Return the (x, y) coordinate for the center point of the cell that contains the specified text.  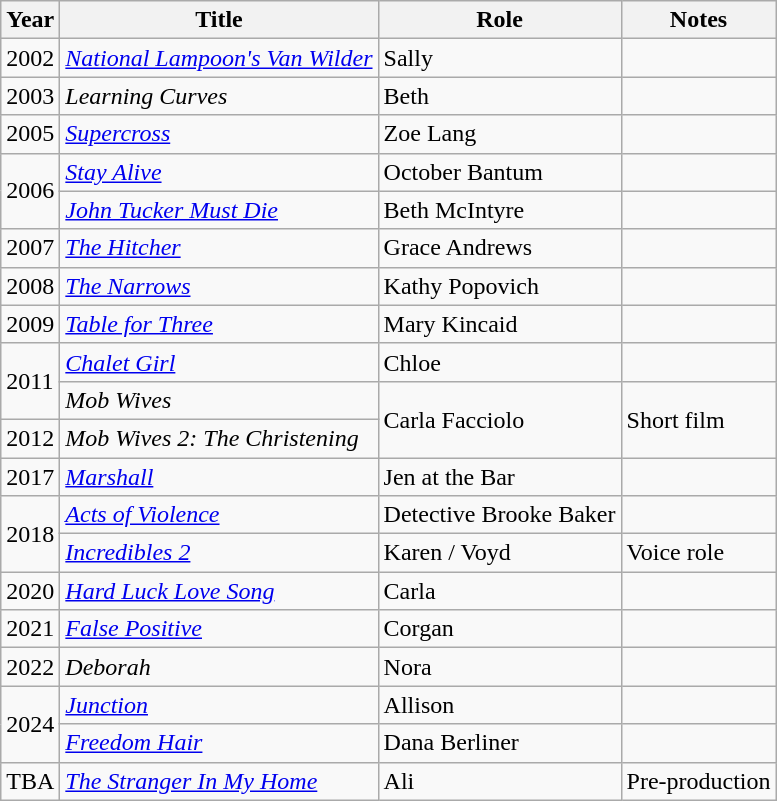
The Hitcher (219, 248)
Hard Luck Love Song (219, 591)
Year (30, 20)
Carla Facciolo (500, 419)
The Narrows (219, 286)
Beth (500, 96)
2007 (30, 248)
Ali (500, 781)
2005 (30, 134)
Karen / Voyd (500, 553)
Grace Andrews (500, 248)
Mob Wives (219, 400)
Junction (219, 705)
Title (219, 20)
Chalet Girl (219, 362)
Voice role (698, 553)
The Stranger In My Home (219, 781)
Kathy Popovich (500, 286)
Beth McIntyre (500, 210)
2012 (30, 438)
Deborah (219, 667)
2006 (30, 191)
Carla (500, 591)
2017 (30, 477)
Jen at the Bar (500, 477)
Nora (500, 667)
False Positive (219, 629)
Detective Brooke Baker (500, 515)
2002 (30, 58)
2020 (30, 591)
Sally (500, 58)
Mary Kincaid (500, 324)
October Bantum (500, 172)
Role (500, 20)
Table for Three (219, 324)
2009 (30, 324)
Notes (698, 20)
Supercross (219, 134)
Acts of Violence (219, 515)
Incredibles 2 (219, 553)
Dana Berliner (500, 743)
2022 (30, 667)
2018 (30, 534)
Freedom Hair (219, 743)
2024 (30, 724)
2003 (30, 96)
2011 (30, 381)
Marshall (219, 477)
Stay Alive (219, 172)
Corgan (500, 629)
Pre-production (698, 781)
TBA (30, 781)
Learning Curves (219, 96)
Chloe (500, 362)
National Lampoon's Van Wilder (219, 58)
Mob Wives 2: The Christening (219, 438)
John Tucker Must Die (219, 210)
2008 (30, 286)
Allison (500, 705)
Short film (698, 419)
2021 (30, 629)
Zoe Lang (500, 134)
